From the cell containing the given text, extract its center point as [X, Y] coordinate. 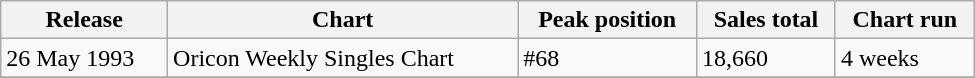
4 weeks [904, 58]
Chart run [904, 20]
Oricon Weekly Singles Chart [343, 58]
Sales total [766, 20]
#68 [608, 58]
Chart [343, 20]
26 May 1993 [84, 58]
Peak position [608, 20]
18,660 [766, 58]
Release [84, 20]
